For the text-containing cell, return its midpoint in [x, y] coordinate format. 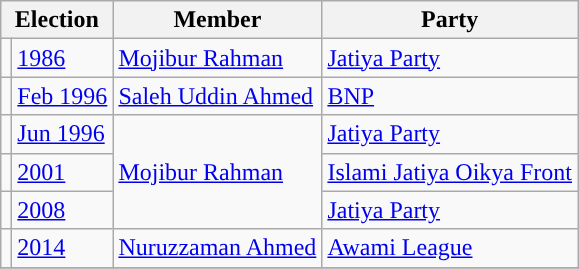
Member [218, 20]
Jun 1996 [62, 134]
Nuruzzaman Ahmed [218, 248]
2008 [62, 210]
Feb 1996 [62, 96]
Islami Jatiya Oikya Front [450, 172]
Saleh Uddin Ahmed [218, 96]
2001 [62, 172]
Party [450, 20]
1986 [62, 58]
BNP [450, 96]
Awami League [450, 248]
2014 [62, 248]
Election [57, 20]
